Find where the given text appears and provide that cell's center as [X, Y] coordinate. 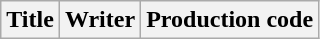
Writer [100, 20]
Title [30, 20]
Production code [230, 20]
